Locate the cell with the specified text and output its [X, Y] center coordinate. 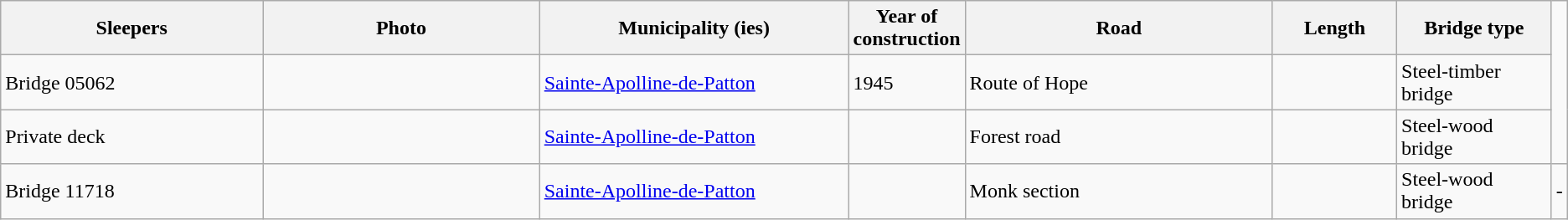
Private deck [132, 137]
Bridge 11718 [132, 191]
1945 [906, 82]
Length [1334, 28]
Photo [402, 28]
- [1560, 191]
Bridge 05062 [132, 82]
Year of construction [906, 28]
Monk section [1119, 191]
Steel-timber bridge [1474, 82]
Road [1119, 28]
Sleepers [132, 28]
Forest road [1119, 137]
Bridge type [1474, 28]
Route of Hope [1119, 82]
Municipality (ies) [694, 28]
